Determine the [X, Y] coordinate at the center of the cell enclosing the given text.  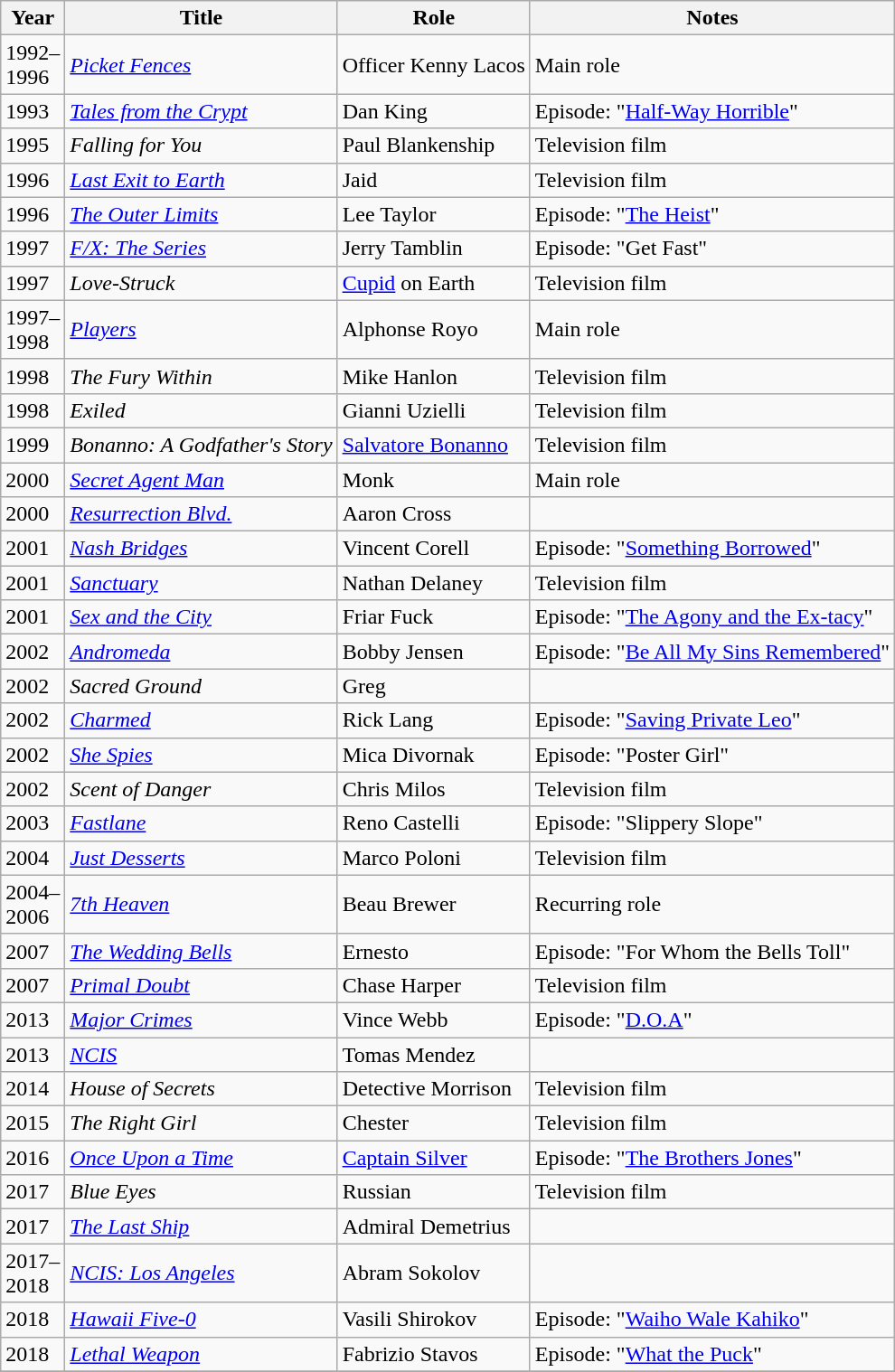
Episode: "The Brothers Jones" [712, 1158]
Last Exit to Earth [201, 180]
2014 [33, 1089]
Vasili Shirokov [434, 1320]
Mica Divornak [434, 755]
Admiral Demetrius [434, 1226]
Salvatore Bonanno [434, 445]
The Outer Limits [201, 214]
Picket Fences [201, 65]
7th Heaven [201, 904]
Nash Bridges [201, 549]
2015 [33, 1123]
Alphonse Royo [434, 329]
Tales from the Crypt [201, 111]
Episode: "Get Fast" [712, 249]
2004–2006 [33, 904]
Episode: "Waiho Wale Kahiko" [712, 1320]
Sacred Ground [201, 686]
Major Crimes [201, 1020]
2003 [33, 823]
Charmed [201, 720]
Bonanno: A Godfather's Story [201, 445]
1992–1996 [33, 65]
1999 [33, 445]
Blue Eyes [201, 1192]
Title [201, 18]
The Wedding Bells [201, 951]
The Fury Within [201, 376]
Primal Doubt [201, 985]
Chester [434, 1123]
Friar Fuck [434, 617]
Once Upon a Time [201, 1158]
Marco Poloni [434, 858]
Episode: "Slippery Slope" [712, 823]
Tomas Mendez [434, 1055]
Officer Kenny Lacos [434, 65]
Monk [434, 480]
Episode: "Poster Girl" [712, 755]
Jaid [434, 180]
Notes [712, 18]
Chris Milos [434, 789]
Russian [434, 1192]
Captain Silver [434, 1158]
2004 [33, 858]
Year [33, 18]
Players [201, 329]
1995 [33, 146]
Rick Lang [434, 720]
Beau Brewer [434, 904]
Recurring role [712, 904]
Sanctuary [201, 583]
Bobby Jensen [434, 652]
Fastlane [201, 823]
Resurrection Blvd. [201, 514]
Ernesto [434, 951]
Episode: "The Agony and the Ex-tacy" [712, 617]
Dan King [434, 111]
Lethal Weapon [201, 1354]
Episode: "Half-Way Horrible" [712, 111]
Paul Blankenship [434, 146]
She Spies [201, 755]
Fabrizio Stavos [434, 1354]
Mike Hanlon [434, 376]
The Last Ship [201, 1226]
Secret Agent Man [201, 480]
NCIS [201, 1055]
Episode: "Something Borrowed" [712, 549]
Scent of Danger [201, 789]
Cupid on Earth [434, 283]
Jerry Tamblin [434, 249]
Role [434, 18]
Episode: "Saving Private Leo" [712, 720]
2017–2018 [33, 1273]
Episode: "Be All My Sins Remembered" [712, 652]
Detective Morrison [434, 1089]
Nathan Delaney [434, 583]
Episode: "For Whom the Bells Toll" [712, 951]
The Right Girl [201, 1123]
1993 [33, 111]
Episode: "D.O.A" [712, 1020]
F/X: The Series [201, 249]
Love-Struck [201, 283]
Episode: "What the Puck" [712, 1354]
Vince Webb [434, 1020]
Lee Taylor [434, 214]
Aaron Cross [434, 514]
Sex and the City [201, 617]
Just Desserts [201, 858]
House of Secrets [201, 1089]
1997–1998 [33, 329]
Abram Sokolov [434, 1273]
Vincent Corell [434, 549]
Episode: "The Heist" [712, 214]
Gianni Uzielli [434, 410]
NCIS: Los Angeles [201, 1273]
2016 [33, 1158]
Andromeda [201, 652]
Greg [434, 686]
Reno Castelli [434, 823]
Falling for You [201, 146]
Chase Harper [434, 985]
Hawaii Five-0 [201, 1320]
Exiled [201, 410]
